Scan for the cell matching the given text and deliver its (x, y) coordinate at center. 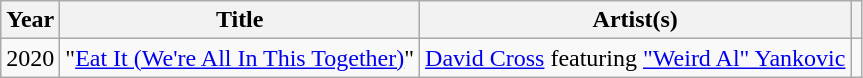
"Eat It (We're All In This Together)" (240, 58)
2020 (30, 58)
Title (240, 20)
Artist(s) (636, 20)
Year (30, 20)
David Cross featuring "Weird Al" Yankovic (636, 58)
